Return (X, Y) of the center of cell containing provided text 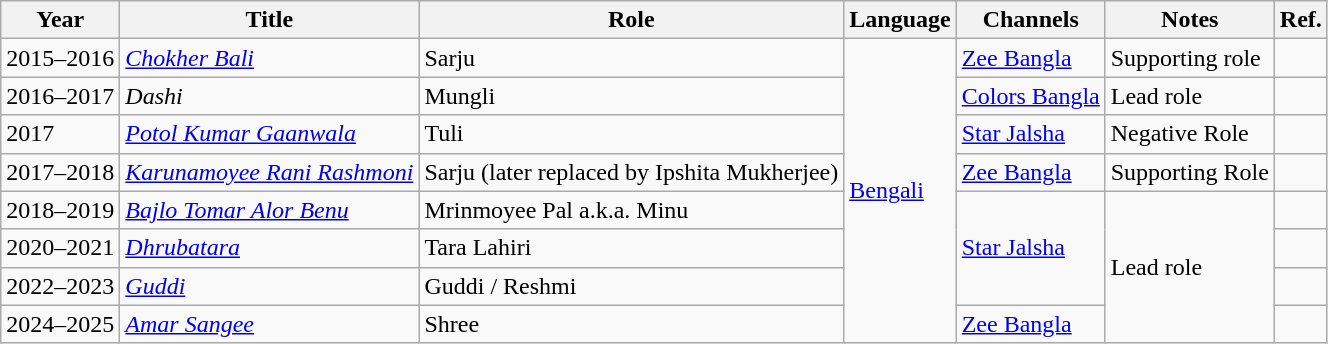
2018–2019 (60, 210)
Chokher Bali (270, 58)
Potol Kumar Gaanwala (270, 134)
Bengali (900, 191)
Sarju (632, 58)
Karunamoyee Rani Rashmoni (270, 172)
Supporting role (1190, 58)
Mrinmoyee Pal a.k.a. Minu (632, 210)
2017–2018 (60, 172)
2022–2023 (60, 286)
Notes (1190, 20)
Year (60, 20)
Role (632, 20)
Tara Lahiri (632, 248)
Ref. (1300, 20)
2016–2017 (60, 96)
Colors Bangla (1030, 96)
Guddi / Reshmi (632, 286)
Mungli (632, 96)
2020–2021 (60, 248)
Sarju (later replaced by Ipshita Mukherjee) (632, 172)
Tuli (632, 134)
Channels (1030, 20)
Negative Role (1190, 134)
Bajlo Tomar Alor Benu (270, 210)
Supporting Role (1190, 172)
2017 (60, 134)
2015–2016 (60, 58)
2024–2025 (60, 324)
Dashi (270, 96)
Title (270, 20)
Language (900, 20)
Guddi (270, 286)
Amar Sangee (270, 324)
Shree (632, 324)
Dhrubatara (270, 248)
